Pinpoint the cell where the given text exists, returning its (X, Y) midpoint coordinate. 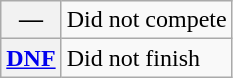
— (31, 20)
Did not finish (146, 58)
DNF (31, 58)
Did not compete (146, 20)
